Search for the cell housing the specified text and yield its [X, Y] center coordinate. 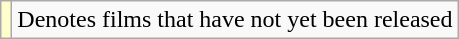
Denotes films that have not yet been released [235, 20]
